Return the (X, Y) coordinate for the center point of the cell that contains the specified text.  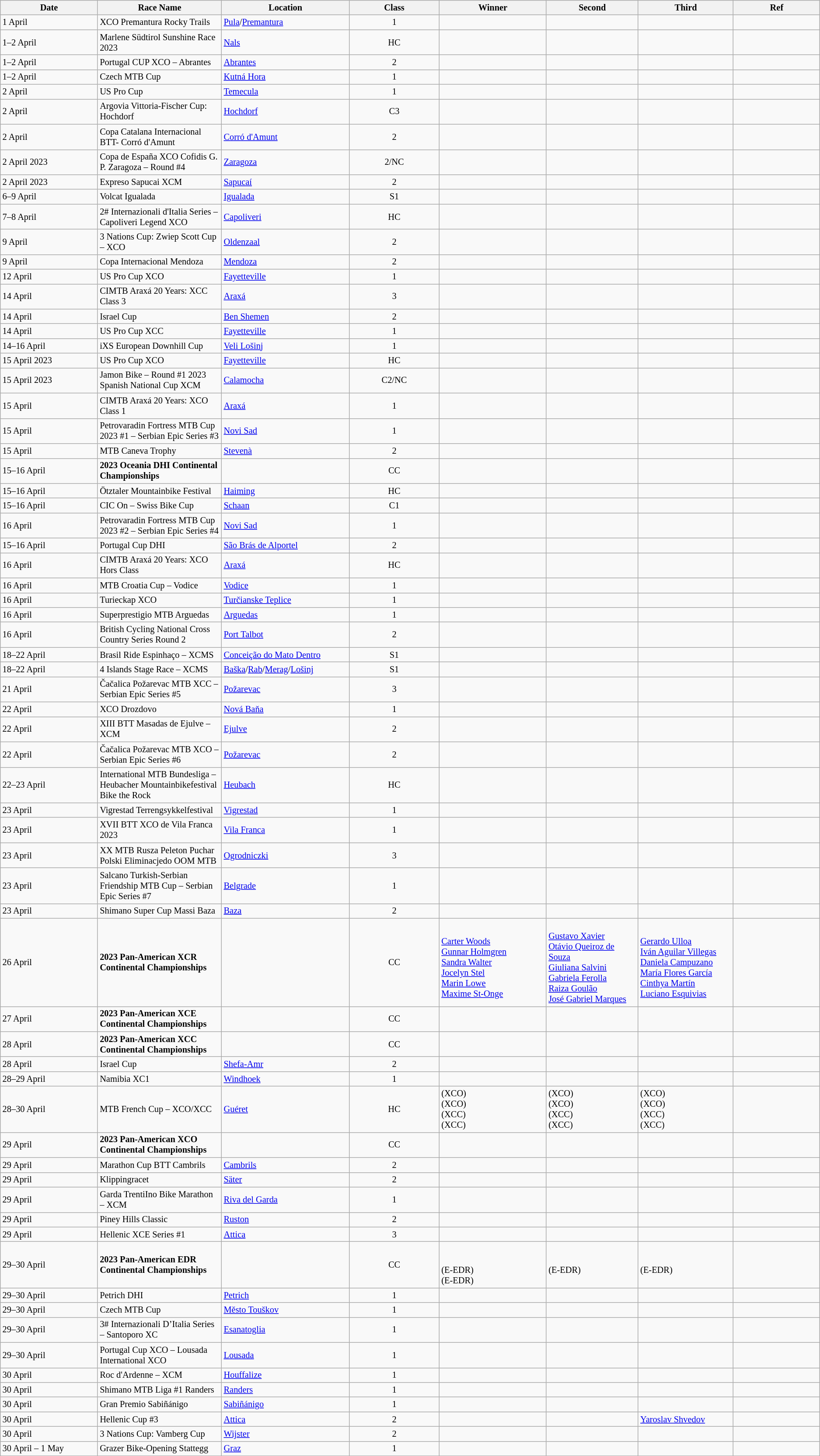
Shefa-Amr (286, 1064)
CIMTB Araxá 20 Years: XCO Hors Class (159, 565)
Petrich (286, 1295)
Turieckap XCO (159, 600)
Turčianske Teplice (286, 600)
Carter WoodsGunnar HolmgrenSandra WalterJocelyn StelMarin LoweMaxime St-Onge (492, 963)
Grazer Bike-Opening Stattegg (159, 1449)
Randers (286, 1390)
iXS European Downhill Cup (159, 346)
(E-EDR) (E-EDR) (492, 1265)
CIMTB Araxá 20 Years: XCC Class 3 (159, 296)
Ruston (286, 1220)
Portugal Cup DHI (159, 546)
3 Nations Cup: Vamberg Cup (159, 1434)
Expreso Sapucai XCM (159, 182)
Sapucaí (286, 182)
Copa de España XCO Cofidis G. P. Zaragoza – Round #4 (159, 162)
Calamocha (286, 380)
C2/NC (394, 380)
Ötztaler Mountainbike Festival (159, 491)
Zaragoza (286, 162)
Winner (492, 7)
Oldenzaal (286, 242)
Wijster (286, 1434)
Jamon Bike – Round #1 2023 Spanish National Cup XCM (159, 380)
2# Internazionali d'Italia Series – Capoliveri Legend XCO (159, 217)
Baška/Rab/Merag/Lošinj (286, 669)
Pula/Premantura (286, 22)
6–9 April (49, 197)
Ref (777, 7)
Gerardo UlloaIván Aguilar VillegasDaniela CampuzanoMaría Flores GarcíaCinthya MartínLuciano Esquivias (686, 963)
22–23 April (49, 785)
Lousada (286, 1355)
XIII BTT Masadas de Ejulve – XCM (159, 729)
3# Internazionali D’Italia Series – Santoporo XC (159, 1330)
Corró d'Amunt (286, 137)
Riva del Garda (286, 1199)
2023 Pan-American XCO Continental Championships (159, 1145)
28–29 April (49, 1079)
Klippingracet (159, 1180)
Namibia XC1 (159, 1079)
28–30 April (49, 1109)
Roc d'Ardenne – XCM (159, 1375)
27 April (49, 1019)
14–16 April (49, 346)
Temecula (286, 92)
Schaan (286, 505)
Gran Premio Sabiñánigo (159, 1404)
Hellenic Cup #3 (159, 1419)
7–8 April (49, 217)
Conceição do Mato Dentro (286, 655)
CIC On – Swiss Bike Cup (159, 505)
Čačalica Požarevac MTB XCC – Serbian Epic Series #5 (159, 689)
Hellenic XCE Series #1 (159, 1234)
Race Name (159, 7)
26 April (49, 963)
C1 (394, 505)
British Cycling National Cross Country Series Round 2 (159, 635)
Sabiñánigo (286, 1404)
Veli Lošinj (286, 346)
Ben Shemen (286, 316)
XCO Drozdovo (159, 709)
São Brás de Alportel (286, 546)
30 April – 1 May (49, 1449)
US Pro Cup (159, 92)
Salcano Turkish-Serbian Friendship MTB Cup – Serbian Epic Series #7 (159, 886)
Abrantes (286, 62)
Haiming (286, 491)
Vila Franca (286, 830)
Date (49, 7)
Marlene Südtirol Sunshine Race 2023 (159, 42)
XCO Premantura Rocky Trails (159, 22)
Houffalize (286, 1375)
Nová Baňa (286, 709)
Second (592, 7)
Third (686, 7)
XVII BTT XCO de Vila Franca 2023 (159, 830)
Belgrade (286, 886)
Město Touškov (286, 1310)
Port Talbot (286, 635)
Esanatoglia (286, 1330)
4 Islands Stage Race – XCMS (159, 669)
Copa Internacional Mendoza (159, 262)
Heubach (286, 785)
2023 Pan-American XCC Continental Championships (159, 1044)
Petrich DHI (159, 1295)
Hochdorf (286, 111)
Ogrodniczki (286, 855)
Cambrils (286, 1165)
2/NC (394, 162)
Säter (286, 1180)
Shimano Super Cup Massi Baza (159, 911)
Mendoza (286, 262)
Brasil Ride Espinhaço – XCMS (159, 655)
Kutná Hora (286, 77)
Petrovaradin Fortress MTB Cup 2023 #1 – Serbian Epic Series #3 (159, 431)
Location (286, 7)
C3 (394, 111)
Petrovaradin Fortress MTB Cup 2023 #2 – Serbian Epic Series #4 (159, 525)
MTB French Cup – XCO/XCC (159, 1109)
21 April (49, 689)
MTB Caneva Trophy (159, 451)
Vigrestad (286, 810)
12 April (49, 277)
Stevenà (286, 451)
Ejulve (286, 729)
US Pro Cup XCC (159, 331)
Portugal CUP XCO – Abrantes (159, 62)
Windhoek (286, 1079)
Superprestigio MTB Arguedas (159, 615)
Argovia Vittoria-Fischer Cup: Hochdorf (159, 111)
Vigrestad Terrengsykkelfestival (159, 810)
Gustavo XavierOtávio Queiroz de SouzaGiuliana SalviniGabriela FerollaRaiza GoulãoJosé Gabriel Marques (592, 963)
Igualada (286, 197)
Baza (286, 911)
Čačalica Požarevac MTB XCO – Serbian Epic Series #6 (159, 754)
Guéret (286, 1109)
Volcat Igualada (159, 197)
Garda TrentiIno Bike Marathon – XCM (159, 1199)
Graz (286, 1449)
2023 Pan-American XCR Continental Championships (159, 963)
Shimano MTB Liga #1 Randers (159, 1390)
Piney Hills Classic (159, 1220)
Yaroslav Shvedov (686, 1419)
1 April (49, 22)
Copa Catalana Internacional BTT- Corró d'Amunt (159, 137)
Class (394, 7)
Vodice (286, 585)
2023 Oceania DHI Continental Championships (159, 471)
2023 Pan-American EDR Continental Championships (159, 1265)
XX MTB Rusza Peleton Puchar Polski Eliminacjedo OOM MTB (159, 855)
Arguedas (286, 615)
Capoliveri (286, 217)
2023 Pan-American XCE Continental Championships (159, 1019)
CIMTB Araxá 20 Years: XCO Class 1 (159, 406)
MTB Croatia Cup – Vodice (159, 585)
3 Nations Cup: Zwiep Scott Cup – XCO (159, 242)
Marathon Cup BTT Cambrils (159, 1165)
Portugal Cup XCO – Lousada International XCO (159, 1355)
Nals (286, 42)
International MTB Bundesliga – Heubacher Mountainbikefestival Bike the Rock (159, 785)
